Provide the [x, y] coordinate of the cell's center where the given text is located.  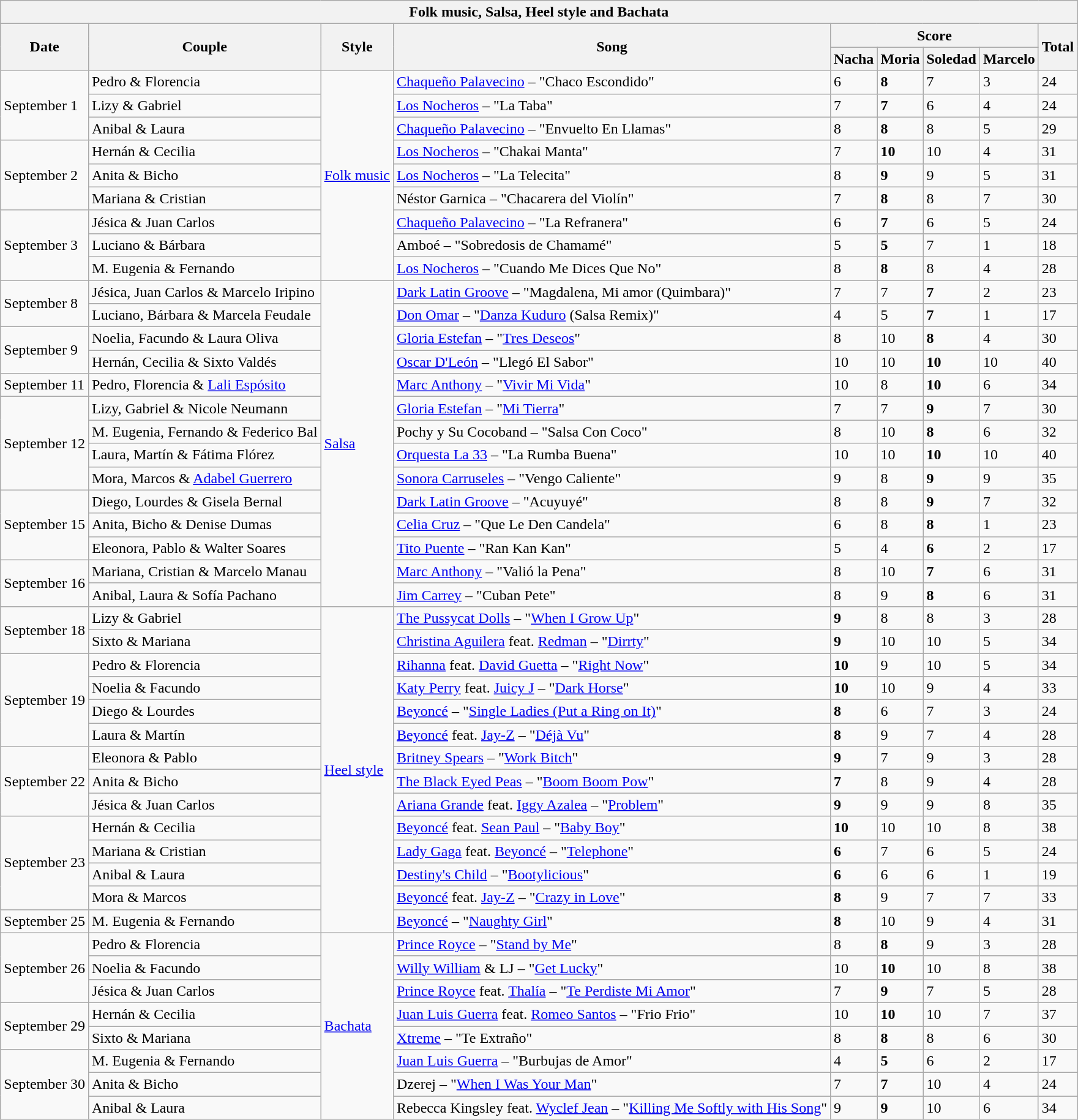
Score [934, 36]
Amboé – "Sobredosis de Chamamé" [612, 245]
Anita, Bicho & Denise Dumas [204, 525]
Soledad [951, 59]
Dzerej – "When I Was Your Man" [612, 1084]
Date [45, 47]
Marc Anthony – "Vivir Mi Vida" [612, 385]
Eleonora, Pablo & Walter Soares [204, 548]
Nacha [853, 59]
Dark Latin Groove – "Magdalena, Mi amor (Quimbara)" [612, 292]
Beyoncé feat. Jay-Z – "Déjà Vu" [612, 735]
Mora & Marcos [204, 898]
Hernán, Cecilia & Sixto Valdés [204, 362]
Néstor Garnica – "Chacarera del Violín" [612, 198]
Prince Royce – "Stand by Me" [612, 944]
Beyoncé – "Single Ladies (Put a Ring on It)" [612, 712]
Diego, Lourdes & Gisela Bernal [204, 502]
Los Nocheros – "La Taba" [612, 105]
Folk music, Salsa, Heel style and Bachata [539, 12]
Britney Spears – "Work Bitch" [612, 758]
Destiny's Child – "Bootylicious" [612, 874]
19 [1058, 874]
September 8 [45, 304]
Mariana, Cristian & Marcelo Manau [204, 571]
Noelia, Facundo & Laura Oliva [204, 339]
Oscar D'León – "Llegó El Sabor" [612, 362]
Lady Gaga feat. Beyoncé – "Telephone" [612, 851]
37 [1058, 1014]
Katy Perry feat. Juicy J – "Dark Horse" [612, 688]
September 2 [45, 175]
Bachata [357, 1026]
Couple [204, 47]
Marcelo [1009, 59]
Prince Royce feat. Thalía – "Te Perdiste Mi Amor" [612, 991]
Laura, Martín & Fátima Flórez [204, 455]
Laura & Martín [204, 735]
Willy William & LJ – "Get Lucky" [612, 968]
Salsa [357, 443]
Pedro, Florencia & Lali Espósito [204, 385]
September 22 [45, 781]
Christina Aguilera feat. Redman – "Dirrty" [612, 641]
Los Nocheros – "La Telecita" [612, 175]
September 18 [45, 630]
September 29 [45, 1026]
Ariana Grande feat. Iggy Azalea – "Problem" [612, 805]
Lizy, Gabriel & Nicole Neumann [204, 408]
Tito Puente – "Ran Kan Kan" [612, 548]
Anibal, Laura & Sofía Pachano [204, 595]
Luciano & Bárbara [204, 245]
Gloria Estefan – "Mi Tierra" [612, 408]
Beyoncé feat. Sean Paul – "Baby Boy" [612, 828]
Dark Latin Groove – "Acuyuyé" [612, 502]
September 25 [45, 921]
Rebecca Kingsley feat. Wyclef Jean – "Killing Me Softly with His Song" [612, 1108]
Total [1058, 47]
Folk music [357, 175]
Beyoncé feat. Jay-Z – "Crazy in Love" [612, 898]
Heel style [357, 769]
Gloria Estefan – "Tres Deseos" [612, 339]
The Pussycat Dolls – "When I Grow Up" [612, 618]
Mora, Marcos & Adabel Guerrero [204, 478]
Luciano, Bárbara & Marcela Feudale [204, 315]
Rihanna feat. David Guetta – "Right Now" [612, 664]
September 9 [45, 350]
Los Nocheros – "Cuando Me Dices Que No" [612, 268]
September 11 [45, 385]
September 16 [45, 583]
Jésica, Juan Carlos & Marcelo Iripino [204, 292]
September 12 [45, 443]
September 3 [45, 245]
Juan Luis Guerra – "Burbujas de Amor" [612, 1061]
Chaqueño Palavecino – "Chaco Escondido" [612, 82]
29 [1058, 129]
Pochy y Su Cocoband – "Salsa Con Coco" [612, 432]
September 30 [45, 1084]
Song [612, 47]
Orquesta La 33 – "La Rumba Buena" [612, 455]
The Black Eyed Peas – "Boom Boom Pow" [612, 781]
September 19 [45, 699]
Xtreme – "Te Extraño" [612, 1038]
Eleonora & Pablo [204, 758]
Style [357, 47]
Beyoncé – "Naughty Girl" [612, 921]
September 15 [45, 525]
Juan Luis Guerra feat. Romeo Santos – "Frio Frio" [612, 1014]
September 1 [45, 105]
Chaqueño Palavecino – "La Refranera" [612, 222]
Moria [900, 59]
Marc Anthony – "Valió la Pena" [612, 571]
Jim Carrey – "Cuban Pete" [612, 595]
Celia Cruz – "Que Le Den Candela" [612, 525]
18 [1058, 245]
September 23 [45, 863]
Los Nocheros – "Chakai Manta" [612, 152]
M. Eugenia, Fernando & Federico Bal [204, 432]
September 26 [45, 968]
Diego & Lourdes [204, 712]
Don Omar – "Danza Kuduro (Salsa Remix)" [612, 315]
Chaqueño Palavecino – "Envuelto En Llamas" [612, 129]
Sonora Carruseles – "Vengo Caliente" [612, 478]
